From the cell containing the given text, extract its center point as (x, y) coordinate. 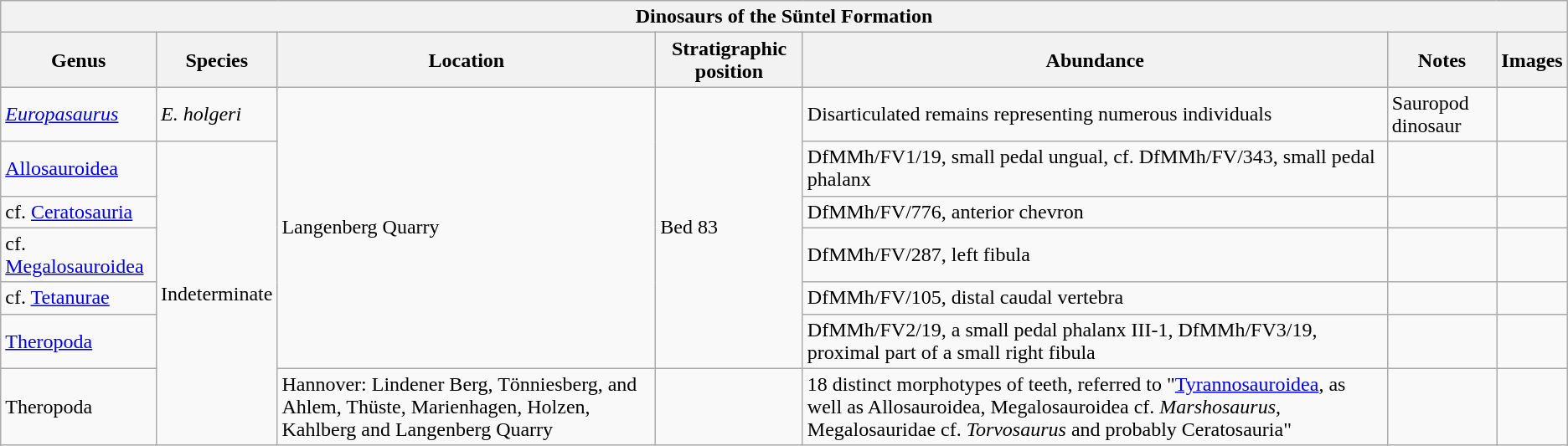
Images (1532, 60)
Allosauroidea (79, 169)
Location (467, 60)
Species (217, 60)
Abundance (1095, 60)
Bed 83 (729, 228)
Sauropod dinosaur (1442, 114)
DfMMh/FV/105, distal caudal vertebra (1095, 298)
DfMMh/FV1/19, small pedal ungual, cf. DfMMh/FV/343, small pedal phalanx (1095, 169)
Hannover: Lindener Berg, Tönniesberg, and Ahlem, Thüste, Marienhagen, Holzen, Kahlberg and Langenberg Quarry (467, 407)
cf. Tetanurae (79, 298)
E. holgeri (217, 114)
cf. Ceratosauria (79, 212)
cf. Megalosauroidea (79, 254)
DfMMh/FV2/19, a small pedal phalanx III-1, DfMMh/FV3/19, proximal part of a small right fibula (1095, 341)
Dinosaurs of the Süntel Formation (784, 17)
Stratigraphic position (729, 60)
DfMMh/FV/287, left fibula (1095, 254)
Indeterminate (217, 293)
Notes (1442, 60)
Genus (79, 60)
Europasaurus (79, 114)
Disarticulated remains representing numerous individuals (1095, 114)
Langenberg Quarry (467, 228)
DfMMh/FV/776, anterior chevron (1095, 212)
